From the cell containing the given text, extract its center point as (X, Y) coordinate. 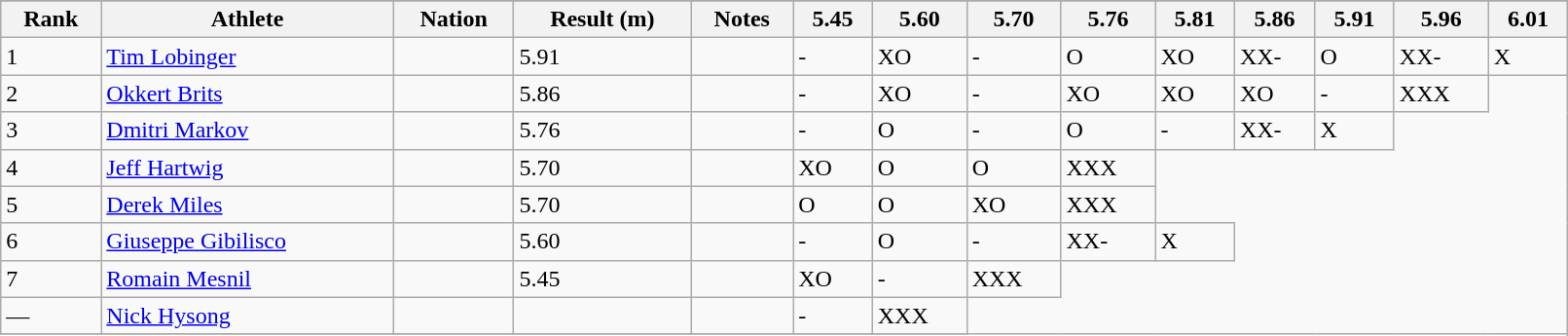
Notes (742, 19)
— (51, 316)
Athlete (247, 19)
Nation (454, 19)
5.81 (1195, 19)
Result (m) (602, 19)
Rank (51, 19)
6 (51, 242)
Giuseppe Gibilisco (247, 242)
6.01 (1528, 19)
5 (51, 205)
Derek Miles (247, 205)
Romain Mesnil (247, 279)
Dmitri Markov (247, 131)
Tim Lobinger (247, 56)
3 (51, 131)
Nick Hysong (247, 316)
Okkert Brits (247, 93)
4 (51, 168)
Jeff Hartwig (247, 168)
7 (51, 279)
2 (51, 93)
5.96 (1440, 19)
1 (51, 56)
